Provide the [x, y] coordinate of the cell's center where the given text is located.  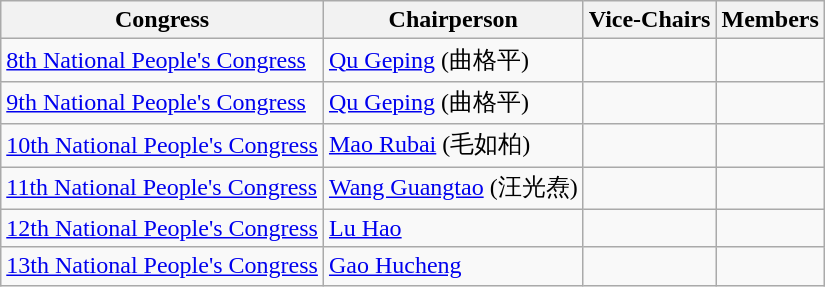
Wang Guangtao (汪光焘) [453, 188]
Gao Hucheng [453, 266]
12th National People's Congress [162, 228]
Members [770, 20]
8th National People's Congress [162, 60]
Vice-Chairs [650, 20]
Chairperson [453, 20]
11th National People's Congress [162, 188]
Mao Rubai (毛如柏) [453, 146]
10th National People's Congress [162, 146]
Congress [162, 20]
Lu Hao [453, 228]
13th National People's Congress [162, 266]
9th National People's Congress [162, 102]
